Pinpoint the cell where the given text exists, returning its [x, y] midpoint coordinate. 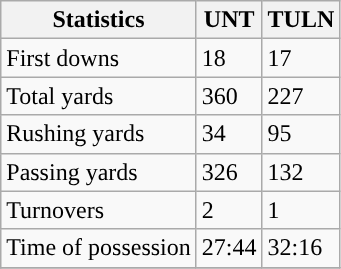
Rushing yards [99, 134]
TULN [301, 20]
27:44 [229, 248]
32:16 [301, 248]
Statistics [99, 20]
34 [229, 134]
1 [301, 210]
227 [301, 96]
18 [229, 58]
17 [301, 58]
132 [301, 172]
First downs [99, 58]
Time of possession [99, 248]
360 [229, 96]
Passing yards [99, 172]
326 [229, 172]
Total yards [99, 96]
95 [301, 134]
2 [229, 210]
Turnovers [99, 210]
UNT [229, 20]
